Return [X, Y] of the center of cell containing provided text 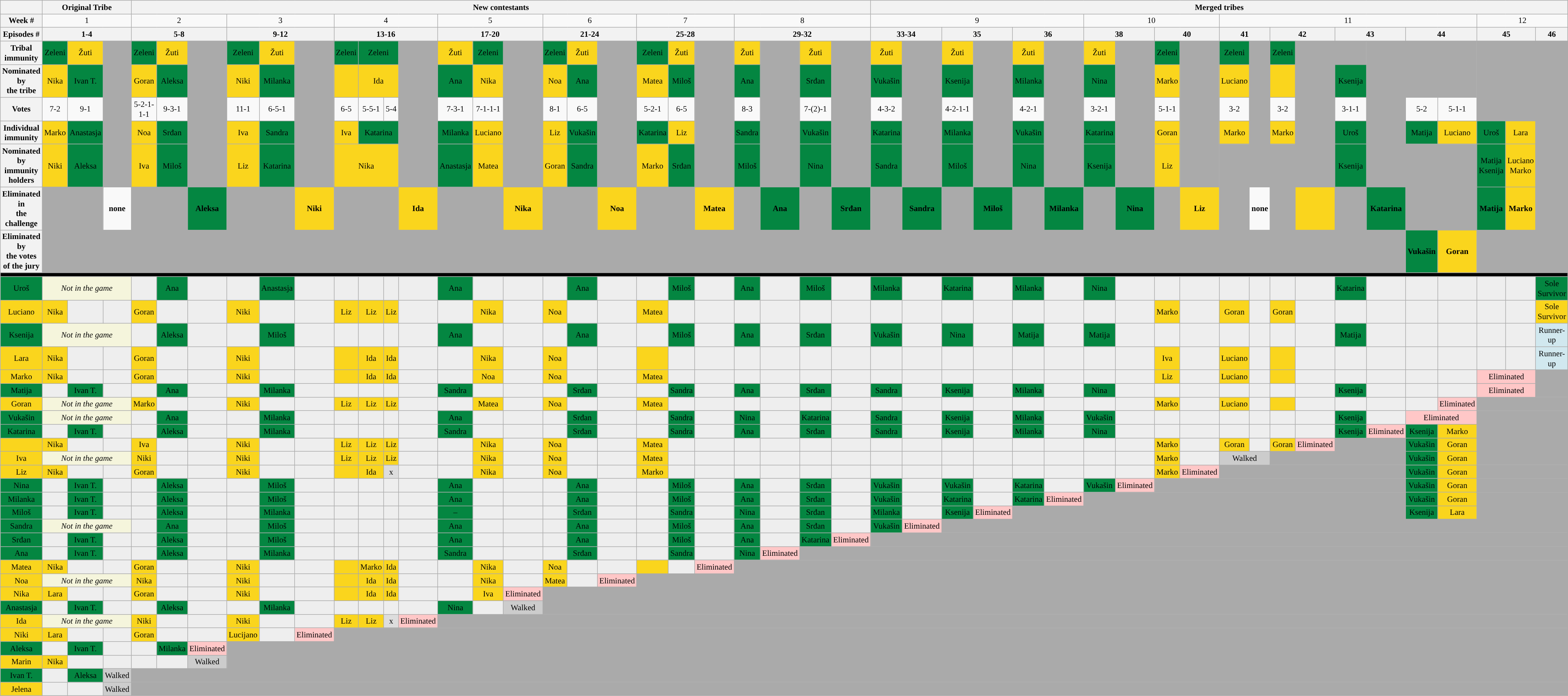
7-3-1 [455, 109]
Votes [21, 109]
7 [686, 21]
9-12 [280, 34]
4-2-1 [1028, 109]
Eliminated bythe votesof the jury [21, 251]
Eliminated inthe challenge [21, 208]
7-1-1-1 [488, 109]
New contestants [501, 7]
46 [1552, 34]
Original Tribe [87, 7]
MatijaKsenija [1491, 165]
1 [87, 21]
Jelena [21, 689]
44 [1441, 34]
41 [1245, 34]
5-5-1 [371, 109]
9-1 [85, 109]
3-1-1 [1350, 109]
38 [1119, 34]
13-16 [386, 34]
8-3 [747, 109]
35 [977, 34]
9-3-1 [172, 109]
Individualimmunity [21, 133]
9 [977, 21]
5-2-1 [653, 109]
40 [1187, 34]
42 [1302, 34]
45 [1506, 34]
25-28 [686, 34]
3 [280, 21]
Merged tribes [1219, 7]
Marin [21, 662]
Lucijano [243, 634]
7-(2)-1 [815, 109]
11 [1348, 21]
Tribalimmunity [21, 53]
7-2 [55, 109]
11-1 [243, 109]
12 [1522, 21]
4 [386, 21]
5-4 [391, 109]
33-34 [906, 34]
8-1 [555, 109]
4-2-1-1 [957, 109]
6-5-1 [277, 109]
5 [490, 21]
Nominated byimmunity holders [21, 165]
Week # [21, 21]
3-2-1 [1100, 109]
43 [1370, 34]
29-32 [802, 34]
5-2 [1422, 109]
21-24 [590, 34]
Episodes # [21, 34]
1-4 [87, 34]
2 [179, 21]
4-3-2 [887, 109]
Nominated bythe tribe [21, 81]
6 [590, 21]
36 [1048, 34]
– [455, 513]
8 [802, 21]
5-2-1-1-1 [144, 109]
LucianoMarko [1520, 165]
10 [1151, 21]
5-8 [179, 34]
17-20 [490, 34]
